Return (X, Y) of the center of cell containing provided text 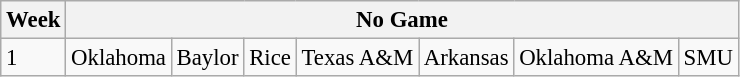
Texas A&M (357, 58)
Week (34, 20)
Arkansas (466, 58)
Oklahoma A&M (596, 58)
1 (34, 58)
Oklahoma (118, 58)
SMU (708, 58)
No Game (402, 20)
Rice (270, 58)
Baylor (208, 58)
